Pinpoint the cell where the given text exists, returning its (x, y) midpoint coordinate. 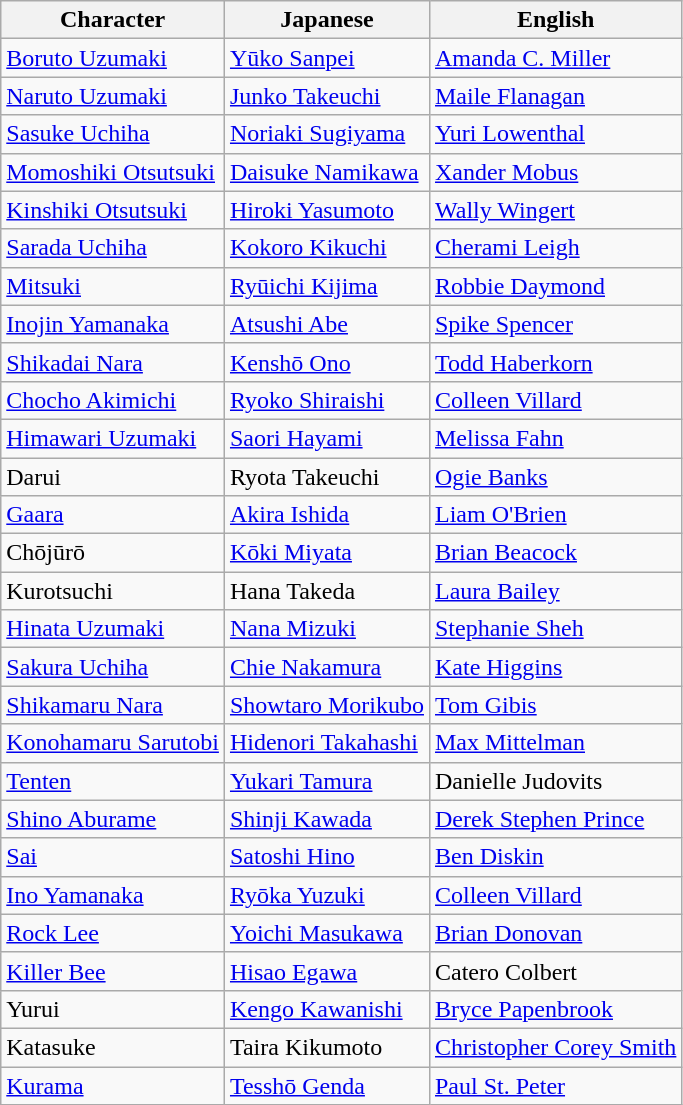
Mitsuki (113, 286)
Showtaro Morikubo (326, 705)
Kurama (113, 1085)
Character (113, 20)
Inojin Yamanaka (113, 324)
Liam O'Brien (555, 515)
Brian Donovan (555, 933)
Ryoko Shiraishi (326, 400)
Sakura Uchiha (113, 667)
Tesshō Genda (326, 1085)
Shino Aburame (113, 819)
Laura Bailey (555, 591)
Xander Mobus (555, 172)
Yuri Lowenthal (555, 134)
Wally Wingert (555, 210)
Yūko Sanpei (326, 58)
Hiroki Yasumoto (326, 210)
Kōki Miyata (326, 553)
Ben Diskin (555, 857)
Daisuke Namikawa (326, 172)
Tom Gibis (555, 705)
Yukari Tamura (326, 781)
Rock Lee (113, 933)
Kurotsuchi (113, 591)
Ino Yamanaka (113, 895)
Maile Flanagan (555, 96)
Kengo Kawanishi (326, 1009)
Cherami Leigh (555, 248)
Sai (113, 857)
Nana Mizuki (326, 629)
Christopher Corey Smith (555, 1047)
Stephanie Sheh (555, 629)
Chocho Akimichi (113, 400)
Darui (113, 477)
Kate Higgins (555, 667)
Spike Spencer (555, 324)
Shikadai Nara (113, 362)
Danielle Judovits (555, 781)
Catero Colbert (555, 971)
Todd Haberkorn (555, 362)
Kinshiki Otsutsuki (113, 210)
Naruto Uzumaki (113, 96)
Atsushi Abe (326, 324)
Derek Stephen Prince (555, 819)
Hisao Egawa (326, 971)
Max Mittelman (555, 743)
Momoshiki Otsutsuki (113, 172)
Robbie Daymond (555, 286)
Sarada Uchiha (113, 248)
Noriaki Sugiyama (326, 134)
Sasuke Uchiha (113, 134)
Konohamaru Sarutobi (113, 743)
Yurui (113, 1009)
Melissa Fahn (555, 438)
Saori Hayami (326, 438)
Akira Ishida (326, 515)
Paul St. Peter (555, 1085)
Shinji Kawada (326, 819)
Hana Takeda (326, 591)
Chie Nakamura (326, 667)
Tenten (113, 781)
Katasuke (113, 1047)
English (555, 20)
Ryōka Yuzuki (326, 895)
Junko Takeuchi (326, 96)
Ryota Takeuchi (326, 477)
Ryūichi Kijima (326, 286)
Satoshi Hino (326, 857)
Shikamaru Nara (113, 705)
Bryce Papenbrook (555, 1009)
Hidenori Takahashi (326, 743)
Japanese (326, 20)
Kenshō Ono (326, 362)
Taira Kikumoto (326, 1047)
Kokoro Kikuchi (326, 248)
Killer Bee (113, 971)
Brian Beacock (555, 553)
Amanda C. Miller (555, 58)
Boruto Uzumaki (113, 58)
Chōjūrō (113, 553)
Hinata Uzumaki (113, 629)
Himawari Uzumaki (113, 438)
Ogie Banks (555, 477)
Gaara (113, 515)
Yoichi Masukawa (326, 933)
